Capture the cell that displays the provided text and extract its (X, Y) central coordinate. 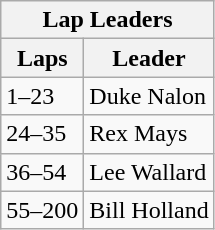
24–35 (42, 134)
1–23 (42, 96)
36–54 (42, 172)
Bill Holland (149, 210)
Rex Mays (149, 134)
Lee Wallard (149, 172)
Duke Nalon (149, 96)
Lap Leaders (108, 20)
Leader (149, 58)
Laps (42, 58)
55–200 (42, 210)
